Output the [x, y] coordinate of the center of the cell containing the given text.  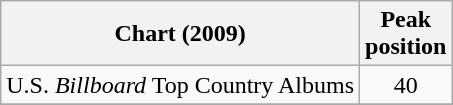
40 [406, 85]
U.S. Billboard Top Country Albums [180, 85]
Peakposition [406, 34]
Chart (2009) [180, 34]
